Provide the [X, Y] coordinate of the cell's center where the given text is located.  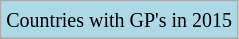
Countries with GP's in 2015 [120, 20]
